Scan for the cell matching the given text and deliver its [X, Y] coordinate at center. 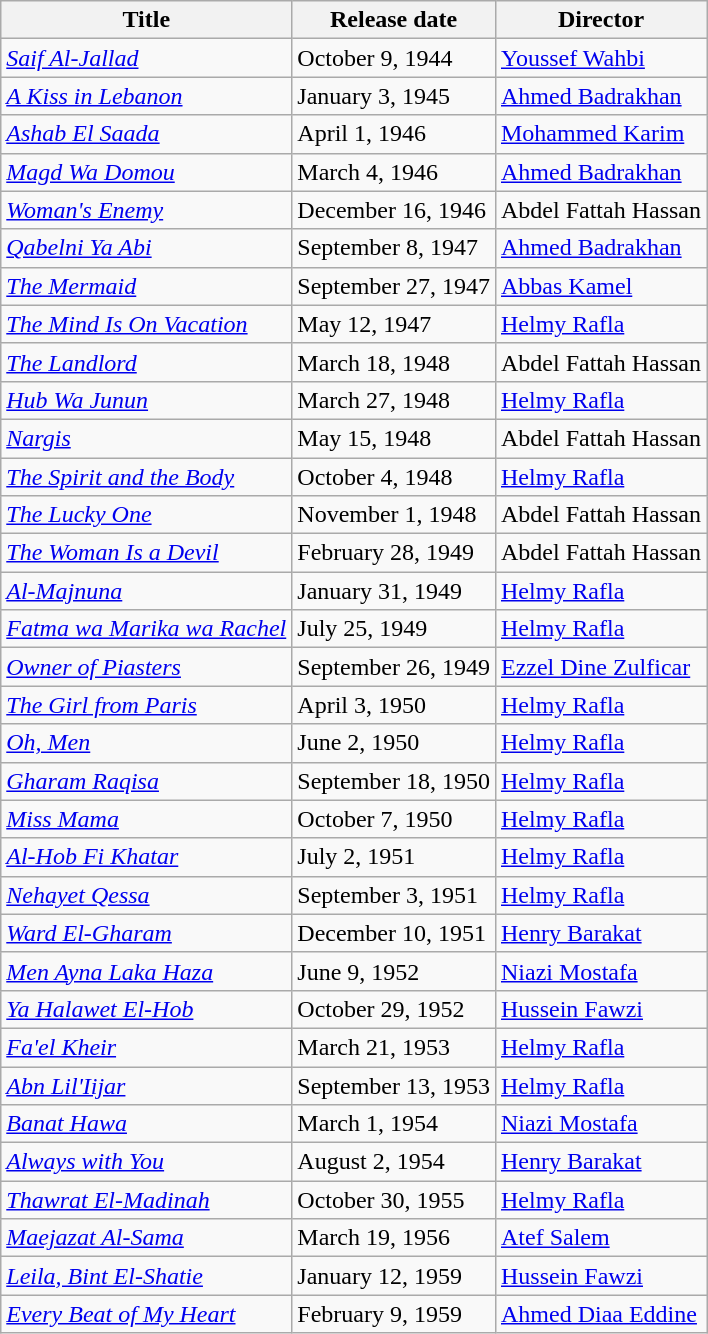
The Woman Is a Devil [146, 553]
December 16, 1946 [394, 210]
October 4, 1948 [394, 477]
February 28, 1949 [394, 553]
Ashab El Saada [146, 134]
May 12, 1947 [394, 324]
Nargis [146, 438]
January 3, 1945 [394, 96]
Maejazat Al-Sama [146, 1238]
Gharam Raqisa [146, 781]
December 10, 1951 [394, 933]
September 18, 1950 [394, 781]
January 12, 1959 [394, 1276]
October 29, 1952 [394, 1009]
Director [600, 20]
Saif Al-Jallad [146, 58]
September 26, 1949 [394, 667]
Ahmed Diaa Eddine [600, 1314]
Oh, Men [146, 743]
The Mermaid [146, 286]
August 2, 1954 [394, 1162]
Mohammed Karim [600, 134]
Hub Wa Junun [146, 400]
The Lucky One [146, 515]
Release date [394, 20]
June 2, 1950 [394, 743]
Always with You [146, 1162]
Magd Wa Domou [146, 172]
A Kiss in Lebanon [146, 96]
May 15, 1948 [394, 438]
October 30, 1955 [394, 1200]
Thawrat El-Madinah [146, 1200]
Woman's Enemy [146, 210]
Fatma wa Marika wa Rachel [146, 629]
The Spirit and the Body [146, 477]
March 4, 1946 [394, 172]
Men Ayna Laka Haza [146, 971]
The Mind Is On Vacation [146, 324]
November 1, 1948 [394, 515]
Nehayet Qessa [146, 895]
Leila, Bint El-Shatie [146, 1276]
Al-Majnuna [146, 591]
Fa'el Kheir [146, 1047]
Ya Halawet El-Hob [146, 1009]
July 2, 1951 [394, 857]
Al-Hob Fi Khatar [146, 857]
Abbas Kamel [600, 286]
October 7, 1950 [394, 819]
Qabelni Ya Abi [146, 248]
Title [146, 20]
March 27, 1948 [394, 400]
Atef Salem [600, 1238]
Ward El-Gharam [146, 933]
The Landlord [146, 362]
Every Beat of My Heart [146, 1314]
January 31, 1949 [394, 591]
September 8, 1947 [394, 248]
September 13, 1953 [394, 1085]
July 25, 1949 [394, 629]
Owner of Piasters [146, 667]
Banat Hawa [146, 1124]
The Girl from Paris [146, 705]
April 3, 1950 [394, 705]
September 27, 1947 [394, 286]
Ezzel Dine Zulficar [600, 667]
March 18, 1948 [394, 362]
Miss Mama [146, 819]
September 3, 1951 [394, 895]
Youssef Wahbi [600, 58]
February 9, 1959 [394, 1314]
Abn Lil'Iijar [146, 1085]
March 1, 1954 [394, 1124]
March 19, 1956 [394, 1238]
April 1, 1946 [394, 134]
October 9, 1944 [394, 58]
March 21, 1953 [394, 1047]
June 9, 1952 [394, 971]
